Return the [X, Y] coordinate for the center point of the cell that contains the specified text.  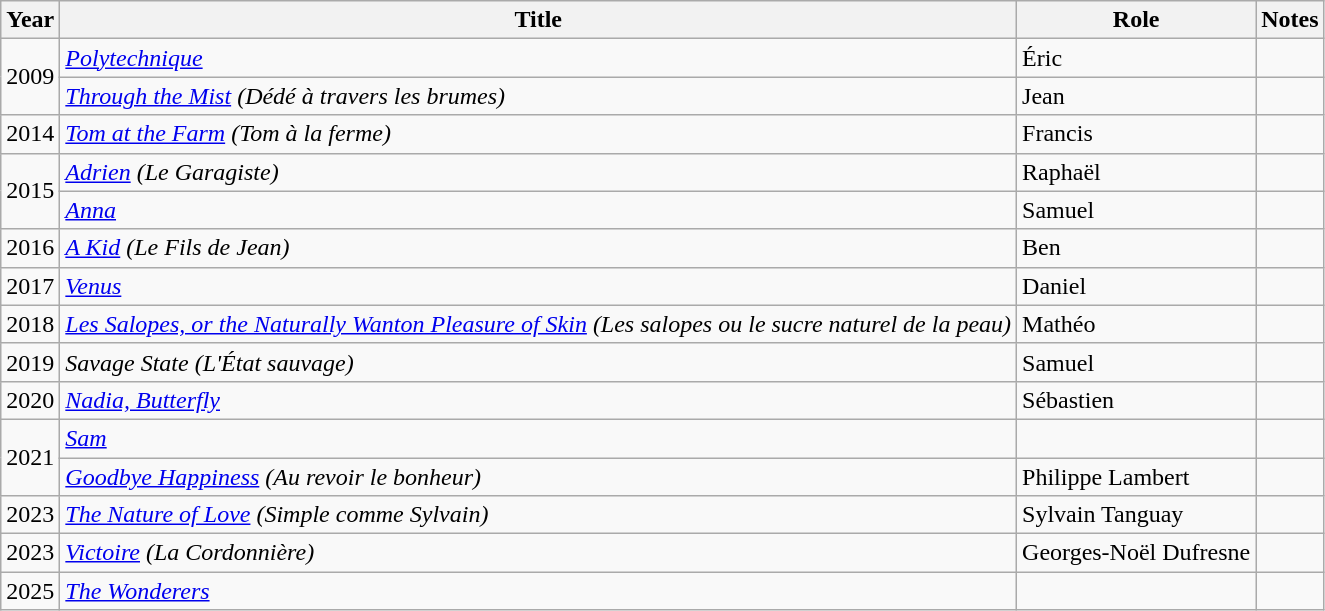
Sylvain Tanguay [1136, 515]
Through the Mist (Dédé à travers les brumes) [538, 96]
Sam [538, 438]
Tom at the Farm (Tom à la ferme) [538, 134]
A Kid (Le Fils de Jean) [538, 248]
2009 [30, 77]
2018 [30, 324]
Ben [1136, 248]
2019 [30, 362]
Victoire (La Cordonnière) [538, 553]
Raphaël [1136, 172]
Nadia, Butterfly [538, 400]
Polytechnique [538, 58]
Francis [1136, 134]
Anna [538, 210]
Mathéo [1136, 324]
Goodbye Happiness (Au revoir le bonheur) [538, 477]
Daniel [1136, 286]
Philippe Lambert [1136, 477]
2015 [30, 191]
Venus [538, 286]
Éric [1136, 58]
Sébastien [1136, 400]
Savage State (L'État sauvage) [538, 362]
2021 [30, 457]
Year [30, 20]
Title [538, 20]
Notes [1290, 20]
Georges-Noël Dufresne [1136, 553]
Role [1136, 20]
Jean [1136, 96]
2016 [30, 248]
2025 [30, 591]
2020 [30, 400]
The Nature of Love (Simple comme Sylvain) [538, 515]
Adrien (Le Garagiste) [538, 172]
The Wonderers [538, 591]
Les Salopes, or the Naturally Wanton Pleasure of Skin (Les salopes ou le sucre naturel de la peau) [538, 324]
2017 [30, 286]
2014 [30, 134]
